Return the (X, Y) coordinate for the center point of the cell that contains the specified text.  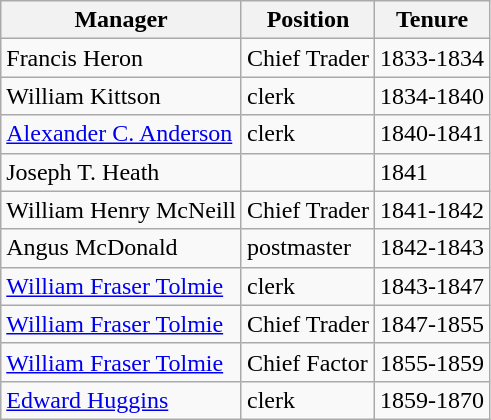
1859-1870 (432, 400)
Edward Huggins (122, 400)
1842-1843 (432, 248)
Angus McDonald (122, 248)
1834-1840 (432, 96)
1855-1859 (432, 362)
1841 (432, 172)
William Kittson (122, 96)
Francis Heron (122, 58)
Chief Factor (308, 362)
Joseph T. Heath (122, 172)
Alexander C. Anderson (122, 134)
Position (308, 20)
Tenure (432, 20)
William Henry McNeill (122, 210)
1843-1847 (432, 286)
1841-1842 (432, 210)
postmaster (308, 248)
Manager (122, 20)
1840-1841 (432, 134)
1847-1855 (432, 324)
1833-1834 (432, 58)
